From the cell containing the given text, extract its center point as (X, Y) coordinate. 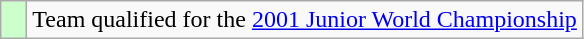
Team qualified for the 2001 Junior World Championship (305, 20)
